Identify which cell holds the provided text, then report its [x, y] central coordinate. 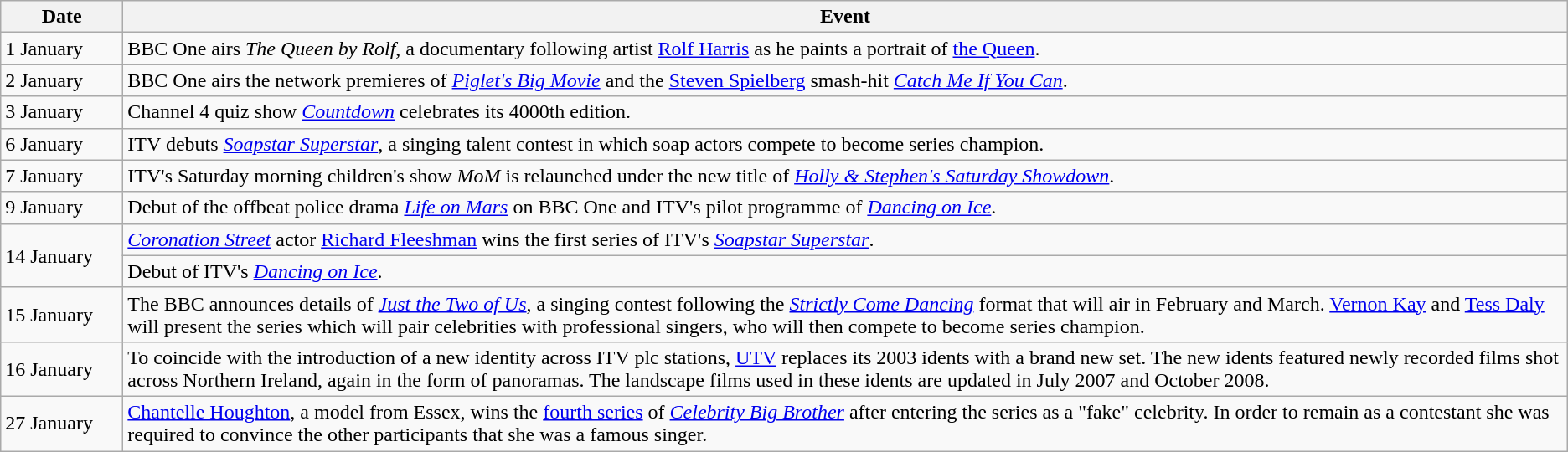
Event [845, 17]
16 January [62, 368]
ITV debuts Soapstar Superstar, a singing talent contest in which soap actors compete to become series champion. [845, 144]
Date [62, 17]
ITV's Saturday morning children's show MoM is relaunched under the new title of Holly & Stephen's Saturday Showdown. [845, 176]
Channel 4 quiz show Countdown celebrates its 4000th edition. [845, 112]
14 January [62, 255]
BBC One airs the network premieres of Piglet's Big Movie and the Steven Spielberg smash-hit Catch Me If You Can. [845, 80]
15 January [62, 315]
3 January [62, 112]
BBC One airs The Queen by Rolf, a documentary following artist Rolf Harris as he paints a portrait of the Queen. [845, 49]
2 January [62, 80]
9 January [62, 208]
1 January [62, 49]
Debut of the offbeat police drama Life on Mars on BBC One and ITV's pilot programme of Dancing on Ice. [845, 208]
7 January [62, 176]
Debut of ITV's Dancing on Ice. [845, 271]
27 January [62, 424]
6 January [62, 144]
Coronation Street actor Richard Fleeshman wins the first series of ITV's Soapstar Superstar. [845, 239]
